Determine the (x, y) coordinate at the center of the cell enclosing the given text.  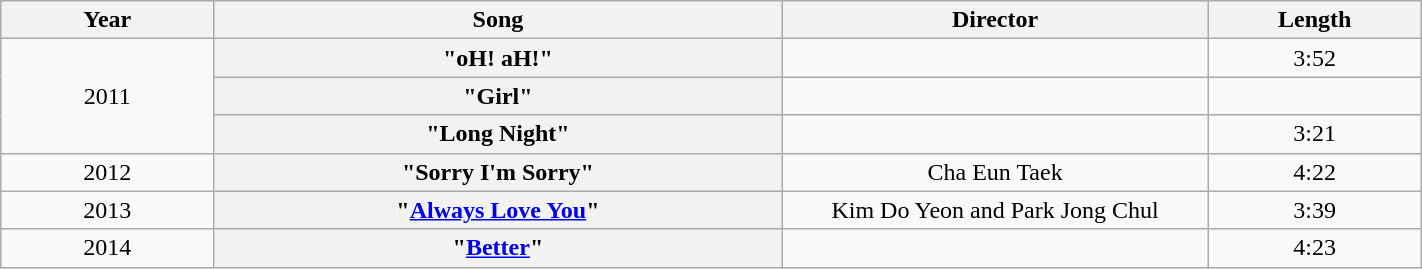
3:21 (1314, 134)
3:39 (1314, 210)
"Sorry I'm Sorry" (498, 172)
Length (1314, 20)
3:52 (1314, 58)
4:22 (1314, 172)
Cha Eun Taek (995, 172)
Year (108, 20)
Director (995, 20)
2012 (108, 172)
2014 (108, 248)
2011 (108, 96)
"Long Night" (498, 134)
"Girl" (498, 96)
Song (498, 20)
"Better" (498, 248)
2013 (108, 210)
Kim Do Yeon and Park Jong Chul (995, 210)
4:23 (1314, 248)
"Always Love You" (498, 210)
"oH! aH!" (498, 58)
